Search for the cell housing the specified text and yield its (x, y) center coordinate. 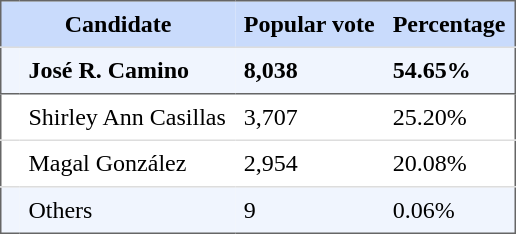
20.08% (450, 163)
Magal González (126, 163)
3,707 (310, 117)
Others (126, 210)
2,954 (310, 163)
0.06% (450, 210)
25.20% (450, 117)
Shirley Ann Casillas (126, 117)
José R. Camino (126, 70)
8,038 (310, 70)
Candidate (118, 24)
54.65% (450, 70)
Popular vote (310, 24)
9 (310, 210)
Percentage (450, 24)
